Provide the [X, Y] coordinate of the cell's center where the given text is located.  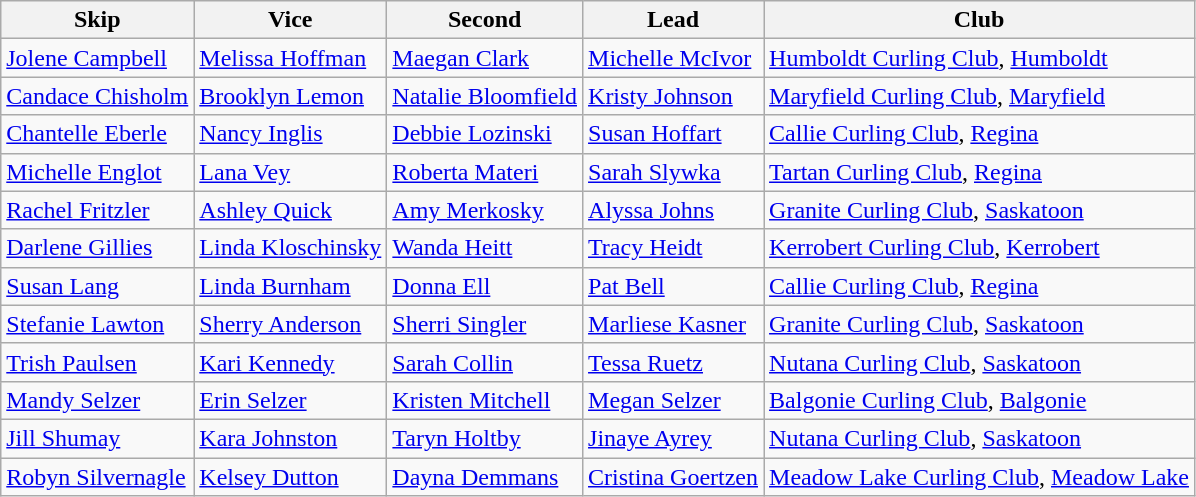
Nancy Inglis [290, 134]
Michelle McIvor [674, 58]
Linda Kloschinsky [290, 248]
Kari Kennedy [290, 362]
Pat Bell [674, 286]
Megan Selzer [674, 400]
Sarah Slywka [674, 172]
Ashley Quick [290, 210]
Kristen Mitchell [485, 400]
Tracy Heidt [674, 248]
Donna Ell [485, 286]
Club [980, 20]
Sherry Anderson [290, 324]
Roberta Materi [485, 172]
Cristina Goertzen [674, 477]
Meadow Lake Curling Club, Meadow Lake [980, 477]
Balgonie Curling Club, Balgonie [980, 400]
Linda Burnham [290, 286]
Skip [98, 20]
Michelle Englot [98, 172]
Kara Johnston [290, 438]
Maegan Clark [485, 58]
Rachel Fritzler [98, 210]
Susan Hoffart [674, 134]
Trish Paulsen [98, 362]
Debbie Lozinski [485, 134]
Tartan Curling Club, Regina [980, 172]
Dayna Demmans [485, 477]
Maryfield Curling Club, Maryfield [980, 96]
Stefanie Lawton [98, 324]
Kerrobert Curling Club, Kerrobert [980, 248]
Robyn Silvernagle [98, 477]
Chantelle Eberle [98, 134]
Susan Lang [98, 286]
Sherri Singler [485, 324]
Taryn Holtby [485, 438]
Kristy Johnson [674, 96]
Darlene Gillies [98, 248]
Melissa Hoffman [290, 58]
Alyssa Johns [674, 210]
Jinaye Ayrey [674, 438]
Sarah Collin [485, 362]
Wanda Heitt [485, 248]
Amy Merkosky [485, 210]
Erin Selzer [290, 400]
Lana Vey [290, 172]
Brooklyn Lemon [290, 96]
Lead [674, 20]
Jolene Campbell [98, 58]
Jill Shumay [98, 438]
Tessa Ruetz [674, 362]
Second [485, 20]
Vice [290, 20]
Marliese Kasner [674, 324]
Candace Chisholm [98, 96]
Humboldt Curling Club, Humboldt [980, 58]
Kelsey Dutton [290, 477]
Mandy Selzer [98, 400]
Natalie Bloomfield [485, 96]
